From the cell containing the given text, extract its center point as (X, Y) coordinate. 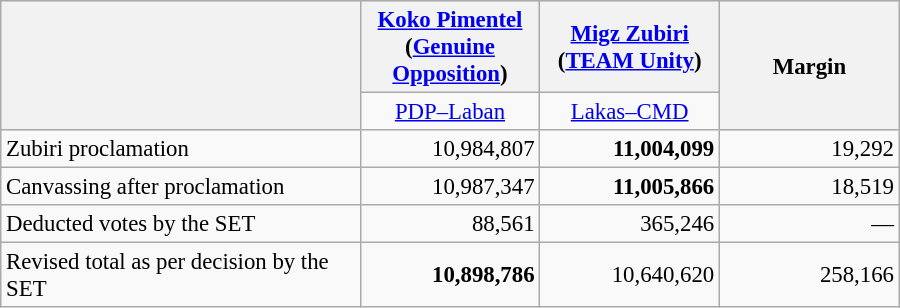
Revised total as per decision by the SET (180, 276)
88,561 (450, 224)
11,004,099 (630, 149)
19,292 (810, 149)
PDP–Laban (450, 112)
18,519 (810, 187)
Migz Zubiri (TEAM Unity) (630, 47)
Koko Pimentel(Genuine Opposition) (450, 47)
10,898,786 (450, 276)
10,640,620 (630, 276)
Zubiri proclamation (180, 149)
Deducted votes by the SET (180, 224)
Canvassing after proclamation (180, 187)
Margin (810, 66)
10,984,807 (450, 149)
Lakas–CMD (630, 112)
11,005,866 (630, 187)
10,987,347 (450, 187)
365,246 (630, 224)
258,166 (810, 276)
— (810, 224)
